Return the (x, y) coordinate for the center point of the cell that contains the specified text.  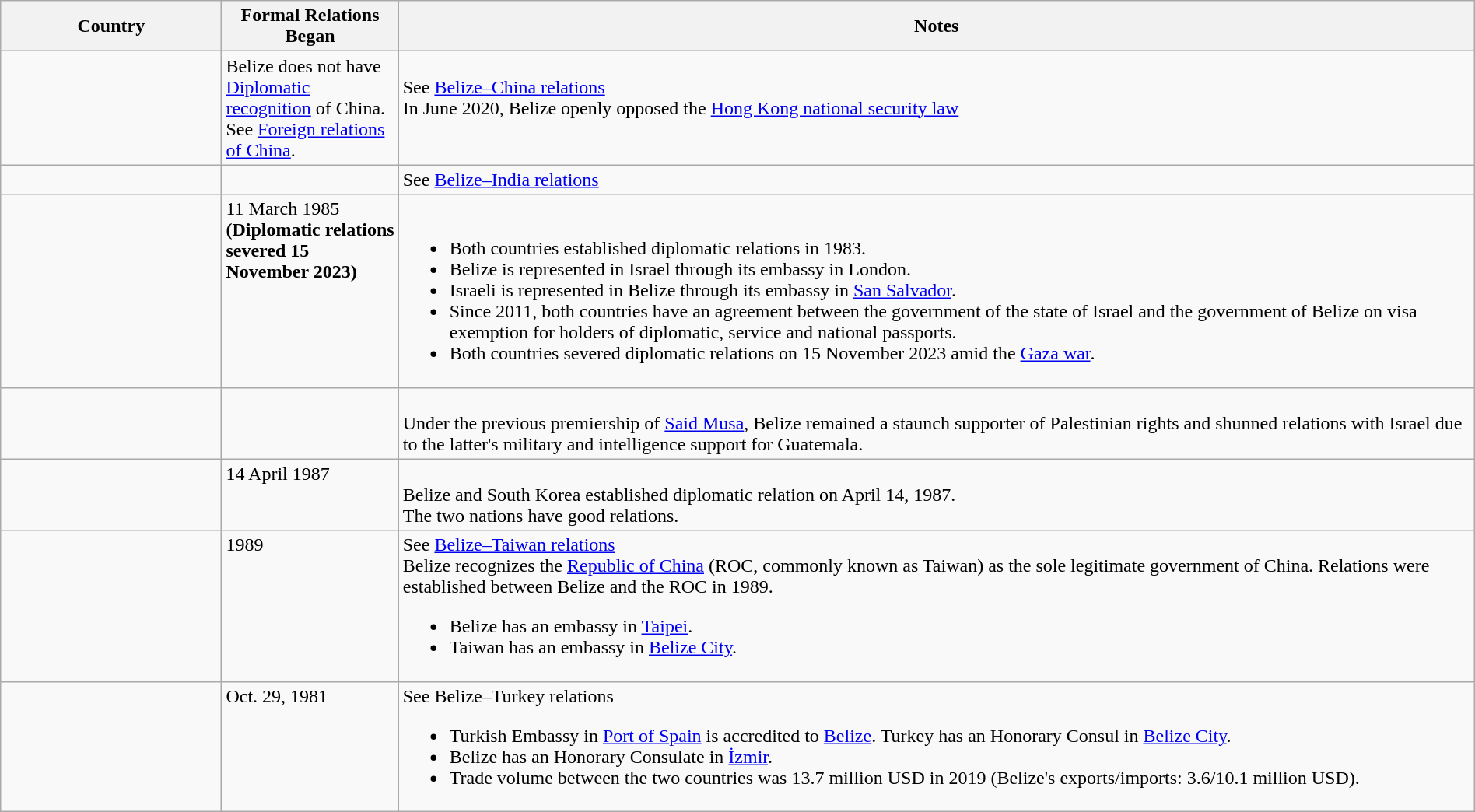
See Belize–China relationsIn June 2020, Belize openly opposed the Hong Kong national security law (937, 108)
1989 (310, 606)
Country (111, 26)
Belize and South Korea established diplomatic relation on April 14, 1987.The two nations have good relations. (937, 495)
Notes (937, 26)
Oct. 29, 1981 (310, 747)
Formal Relations Began (310, 26)
Belize does not have Diplomatic recognition of China. See Foreign relations of China. (310, 108)
See Belize–India relations (937, 180)
14 April 1987 (310, 495)
11 March 1985 (Diplomatic relations severed 15 November 2023) (310, 291)
